Provide the [X, Y] coordinate of the cell's center where the given text is located.  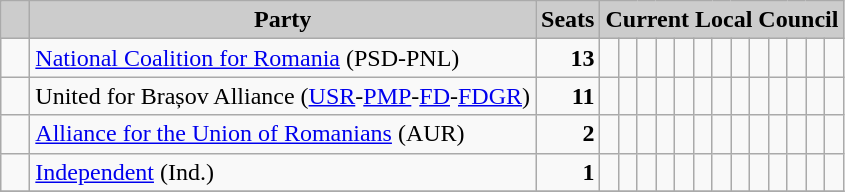
Alliance for the Union of Romanians (AUR) [283, 134]
2 [568, 134]
United for Brașov Alliance (USR-PMP-FD-FDGR) [283, 96]
National Coalition for Romania (PSD-PNL) [283, 58]
Party [283, 20]
11 [568, 96]
Seats [568, 20]
Current Local Council [722, 20]
Independent (Ind.) [283, 172]
1 [568, 172]
13 [568, 58]
